Return [x, y] of the center of cell containing provided text 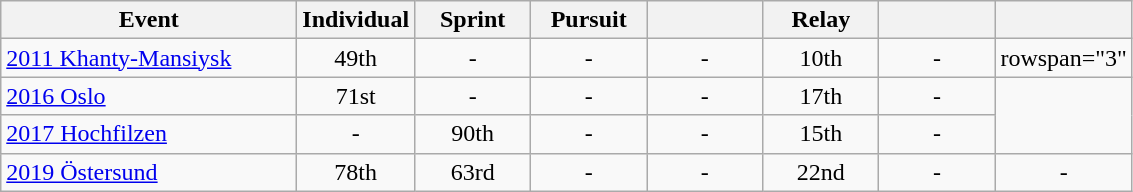
15th [821, 134]
Sprint [473, 20]
63rd [473, 172]
Event [149, 20]
Individual [356, 20]
78th [356, 172]
49th [356, 58]
Relay [821, 20]
71st [356, 96]
2017 Hochfilzen [149, 134]
17th [821, 96]
rowspan="3" [1064, 58]
Pursuit [589, 20]
2016 Oslo [149, 96]
90th [473, 134]
10th [821, 58]
2011 Khanty-Mansiysk [149, 58]
22nd [821, 172]
2019 Östersund [149, 172]
